Scan for the cell matching the given text and deliver its (x, y) coordinate at center. 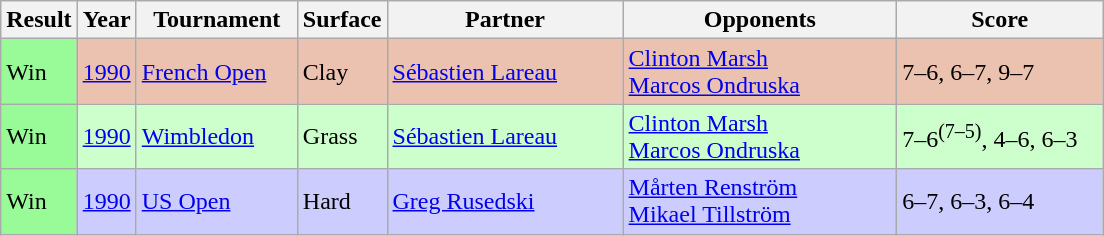
Clay (342, 72)
Surface (342, 20)
Opponents (760, 20)
7–6, 6–7, 9–7 (1000, 72)
Partner (505, 20)
US Open (216, 202)
Wimbledon (216, 136)
French Open (216, 72)
Mårten Renström Mikael Tillström (760, 202)
Grass (342, 136)
Tournament (216, 20)
Result (39, 20)
6–7, 6–3, 6–4 (1000, 202)
Score (1000, 20)
Hard (342, 202)
7–6(7–5), 4–6, 6–3 (1000, 136)
Greg Rusedski (505, 202)
Year (106, 20)
